Find where the given text appears and provide that cell's center as (x, y) coordinate. 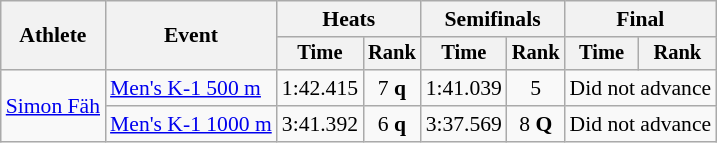
1:41.039 (464, 88)
Athlete (53, 36)
3:41.392 (320, 124)
Men's K-1 500 m (191, 88)
Event (191, 36)
5 (536, 88)
Heats (349, 19)
Semifinals (493, 19)
8 Q (536, 124)
7 q (392, 88)
Men's K-1 1000 m (191, 124)
6 q (392, 124)
Simon Fäh (53, 106)
1:42.415 (320, 88)
3:37.569 (464, 124)
Final (641, 19)
